Determine the (X, Y) coordinate at the center of the cell enclosing the given text.  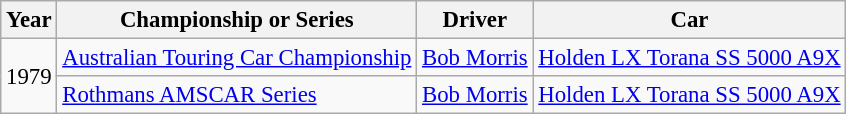
Year (29, 20)
1979 (29, 76)
Rothmans AMSCAR Series (237, 95)
Australian Touring Car Championship (237, 58)
Championship or Series (237, 20)
Car (690, 20)
Driver (475, 20)
